Locate the cell with the specified text and output its (X, Y) center coordinate. 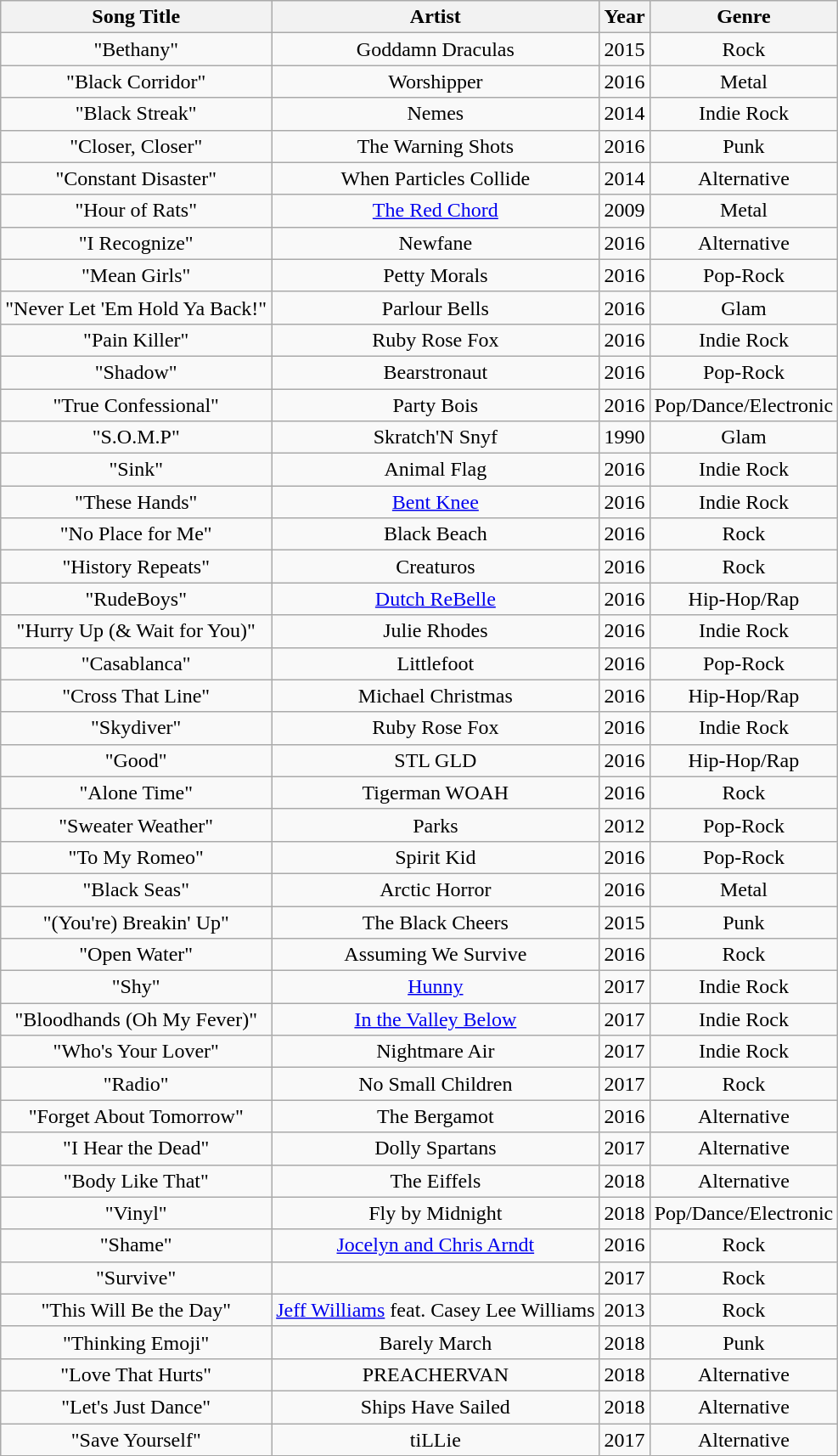
2009 (625, 211)
"Casablanca" (136, 663)
"Constant Disaster" (136, 178)
Michael Christmas (436, 696)
STL GLD (436, 760)
Bearstronaut (436, 372)
"(You're) Breakin' Up" (136, 922)
"Shadow" (136, 372)
"To My Romeo" (136, 857)
"Save Yourself" (136, 1440)
"Shame" (136, 1245)
"Shy" (136, 987)
Tigerman WOAH (436, 793)
"S.O.M.P" (136, 437)
"Alone Time" (136, 793)
The Eiffels (436, 1181)
Jeff Williams feat. Casey Lee Williams (436, 1310)
Barely March (436, 1342)
"I Recognize" (136, 243)
Black Beach (436, 534)
"Cross That Line" (136, 696)
"Sink" (136, 470)
"Hurry Up (& Wait for You)" (136, 631)
The Black Cheers (436, 922)
"Open Water" (136, 955)
Assuming We Survive (436, 955)
Petty Morals (436, 275)
"Survive" (136, 1278)
In the Valley Below (436, 1019)
Dutch ReBelle (436, 599)
Littlefoot (436, 663)
"Hour of Rats" (136, 211)
Jocelyn and Chris Arndt (436, 1245)
Arctic Horror (436, 889)
"Never Let 'Em Hold Ya Back!" (136, 308)
Nightmare Air (436, 1052)
Artist (436, 17)
The Bergamot (436, 1116)
Creaturos (436, 567)
"History Repeats" (136, 567)
tiLLie (436, 1440)
Goddamn Draculas (436, 49)
"This Will Be the Day" (136, 1310)
"I Hear the Dead" (136, 1148)
2012 (625, 825)
1990 (625, 437)
Skratch'N Snyf (436, 437)
Party Bois (436, 405)
"Black Seas" (136, 889)
"Let's Just Dance" (136, 1407)
Parks (436, 825)
Newfane (436, 243)
"Vinyl" (136, 1213)
"Black Corridor" (136, 82)
Julie Rhodes (436, 631)
No Small Children (436, 1084)
"Good" (136, 760)
"No Place for Me" (136, 534)
"Who's Your Lover" (136, 1052)
Worshipper (436, 82)
"Sweater Weather" (136, 825)
"Mean Girls" (136, 275)
"Bethany" (136, 49)
Bent Knee (436, 502)
The Red Chord (436, 211)
"Black Streak" (136, 114)
Hunny (436, 987)
"Thinking Emoji" (136, 1342)
"Closer, Closer" (136, 146)
"Love That Hurts" (136, 1374)
Nemes (436, 114)
2013 (625, 1310)
Genre (744, 17)
"True Confessional" (136, 405)
"Radio" (136, 1084)
Spirit Kid (436, 857)
"Body Like That" (136, 1181)
"These Hands" (136, 502)
When Particles Collide (436, 178)
Parlour Bells (436, 308)
"Bloodhands (Oh My Fever)" (136, 1019)
Ships Have Sailed (436, 1407)
Fly by Midnight (436, 1213)
"Forget About Tomorrow" (136, 1116)
"Pain Killer" (136, 340)
Year (625, 17)
"Skydiver" (136, 728)
Animal Flag (436, 470)
"RudeBoys" (136, 599)
PREACHERVAN (436, 1374)
The Warning Shots (436, 146)
Dolly Spartans (436, 1148)
Song Title (136, 17)
